Pinpoint the cell where the given text exists, returning its [x, y] midpoint coordinate. 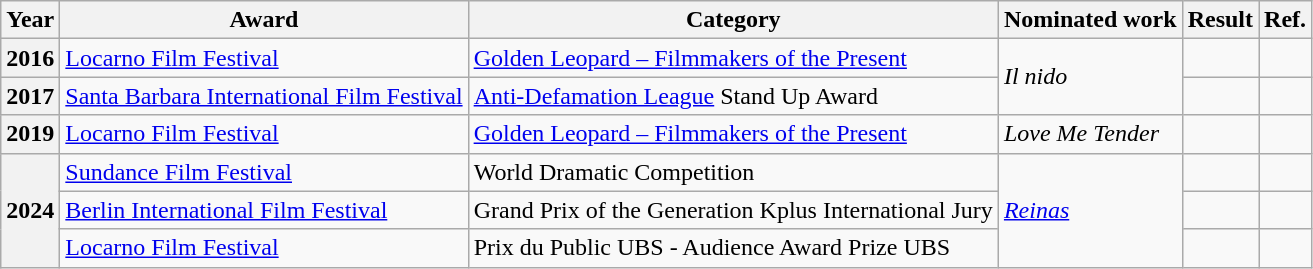
Santa Barbara International Film Festival [264, 96]
Result [1220, 20]
Ref. [1286, 20]
Year [30, 20]
2016 [30, 58]
2024 [30, 210]
Grand Prix of the Generation Kplus International Jury [733, 210]
Reinas [1090, 210]
Award [264, 20]
2019 [30, 134]
Anti-Defamation League Stand Up Award [733, 96]
Nominated work [1090, 20]
Prix du Public UBS - Audience Award Prize UBS [733, 248]
Il nido [1090, 77]
2017 [30, 96]
Berlin International Film Festival [264, 210]
Category [733, 20]
Sundance Film Festival [264, 172]
World Dramatic Competition [733, 172]
Love Me Tender [1090, 134]
